From the cell containing the given text, extract its center point as (x, y) coordinate. 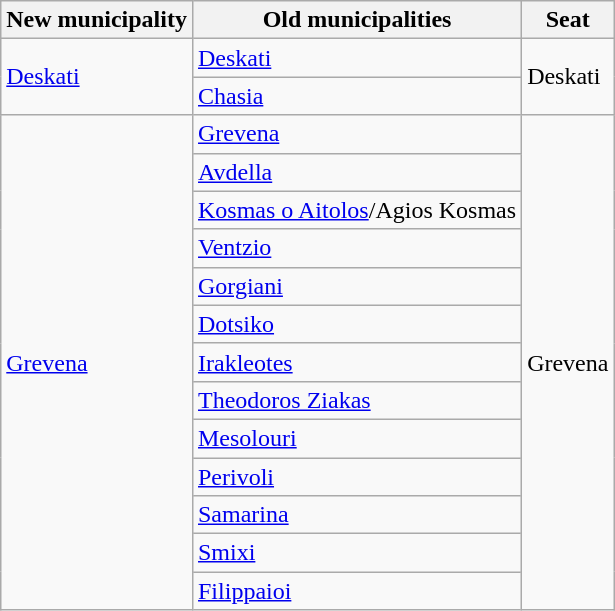
Filippaioi (356, 591)
Avdella (356, 172)
Ventzio (356, 248)
Chasia (356, 96)
Gorgiani (356, 286)
Smixi (356, 553)
Theodoros Ziakas (356, 400)
New municipality (97, 20)
Seat (568, 20)
Perivoli (356, 477)
Dotsiko (356, 324)
Mesolouri (356, 438)
Samarina (356, 515)
Kosmas o Aitolos/Agios Kosmas (356, 210)
Old municipalities (356, 20)
Irakleotes (356, 362)
